Return the [x, y] coordinate for the center point of the cell that contains the specified text.  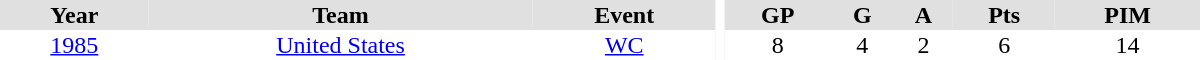
PIM [1128, 15]
GP [778, 15]
Event [624, 15]
4 [862, 45]
G [862, 15]
14 [1128, 45]
8 [778, 45]
Team [341, 15]
6 [1004, 45]
Year [74, 15]
Pts [1004, 15]
United States [341, 45]
A [924, 15]
1985 [74, 45]
WC [624, 45]
2 [924, 45]
